Capture the cell that displays the provided text and extract its [x, y] central coordinate. 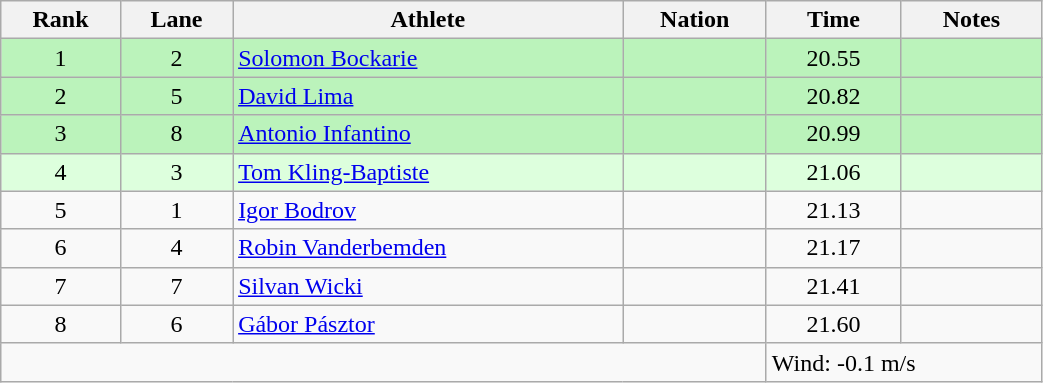
21.41 [833, 286]
20.99 [833, 134]
21.13 [833, 210]
David Lima [428, 96]
21.06 [833, 172]
Time [833, 20]
21.17 [833, 248]
Solomon Bockarie [428, 58]
Tom Kling-Baptiste [428, 172]
Rank [61, 20]
Antonio Infantino [428, 134]
21.60 [833, 324]
Nation [694, 20]
20.55 [833, 58]
Wind: -0.1 m/s [904, 362]
20.82 [833, 96]
Igor Bodrov [428, 210]
Notes [972, 20]
Silvan Wicki [428, 286]
Gábor Pásztor [428, 324]
Lane [176, 20]
Athlete [428, 20]
Robin Vanderbemden [428, 248]
